Return (X, Y) of the center of cell containing provided text 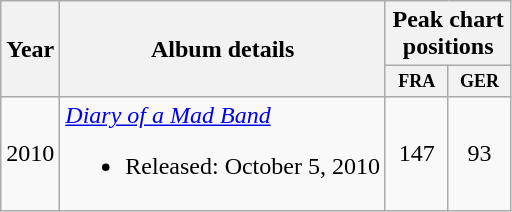
FRA (416, 82)
Album details (223, 49)
2010 (30, 154)
GER (480, 82)
Diary of a Mad BandReleased: October 5, 2010 (223, 154)
Peak chart positions (448, 34)
147 (416, 154)
Year (30, 49)
93 (480, 154)
